Determine the (x, y) coordinate at the center of the cell enclosing the given text.  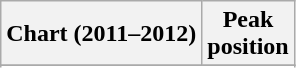
Peakposition (248, 34)
Chart (2011–2012) (102, 34)
